Find where the given text appears and provide that cell's center as [x, y] coordinate. 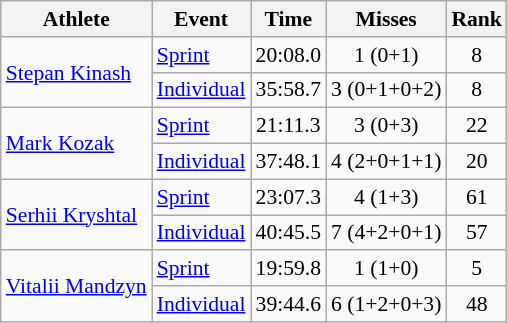
Stepan Kinash [76, 72]
61 [476, 197]
Vitalii Mandzyn [76, 286]
40:45.5 [288, 233]
20:08.0 [288, 55]
5 [476, 269]
7 (4+2+0+1) [386, 233]
Time [288, 19]
57 [476, 233]
39:44.6 [288, 304]
Athlete [76, 19]
Misses [386, 19]
23:07.3 [288, 197]
4 (2+0+1+1) [386, 162]
1 (0+1) [386, 55]
19:59.8 [288, 269]
22 [476, 126]
3 (0+3) [386, 126]
21:11.3 [288, 126]
3 (0+1+0+2) [386, 90]
1 (1+0) [386, 269]
Rank [476, 19]
4 (1+3) [386, 197]
37:48.1 [288, 162]
48 [476, 304]
6 (1+2+0+3) [386, 304]
35:58.7 [288, 90]
20 [476, 162]
Mark Kozak [76, 144]
Event [202, 19]
Serhii Kryshtal [76, 214]
